Locate the cell with the specified text and output its [x, y] center coordinate. 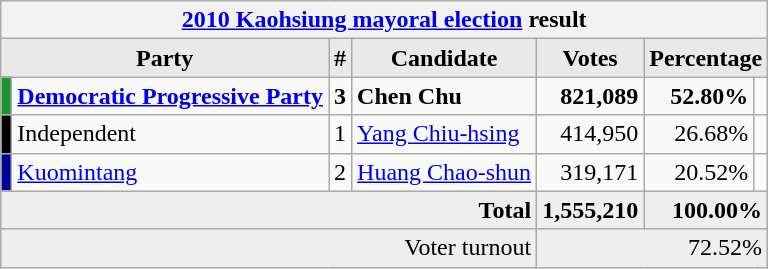
26.68% [699, 134]
414,950 [590, 134]
821,089 [590, 96]
Independent [170, 134]
3 [340, 96]
2 [340, 172]
2010 Kaohsiung mayoral election result [384, 20]
Voter turnout [269, 248]
72.52% [652, 248]
# [340, 58]
Chen Chu [444, 96]
20.52% [699, 172]
Candidate [444, 58]
52.80% [699, 96]
Party [165, 58]
Yang Chiu-hsing [444, 134]
Votes [590, 58]
319,171 [590, 172]
Democratic Progressive Party [170, 96]
Percentage [706, 58]
100.00% [706, 210]
Total [269, 210]
1 [340, 134]
Huang Chao-shun [444, 172]
1,555,210 [590, 210]
Kuomintang [170, 172]
